Return [X, Y] of the center of cell containing provided text 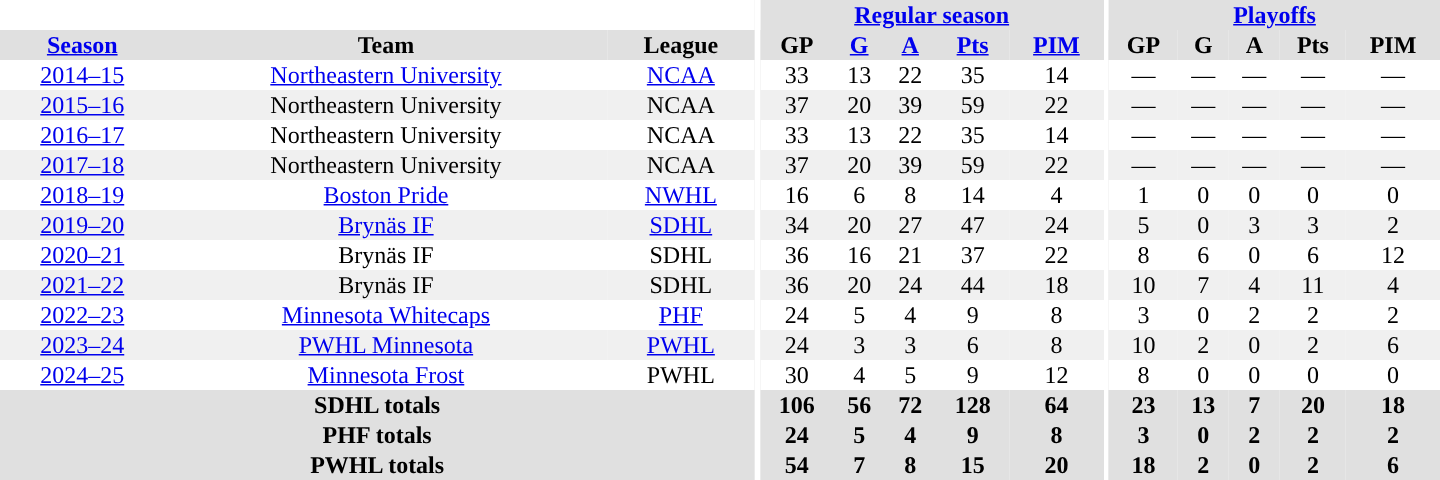
Boston Pride [386, 195]
PWHL Minnesota [386, 345]
2024–25 [82, 375]
PHF totals [377, 435]
15 [973, 465]
Minnesota Whitecaps [386, 315]
11 [1313, 285]
2017–18 [82, 165]
2019–20 [82, 225]
106 [797, 405]
27 [910, 225]
2018–19 [82, 195]
2022–23 [82, 315]
2020–21 [82, 255]
2015–16 [82, 105]
PHF [680, 315]
34 [797, 225]
Season [82, 45]
23 [1144, 405]
Regular season [932, 15]
NWHL [680, 195]
2016–17 [82, 135]
Playoffs [1274, 15]
Team [386, 45]
128 [973, 405]
47 [973, 225]
Minnesota Frost [386, 375]
56 [860, 405]
54 [797, 465]
2021–22 [82, 285]
League [680, 45]
SDHL totals [377, 405]
44 [973, 285]
1 [1144, 195]
21 [910, 255]
2014–15 [82, 75]
30 [797, 375]
PWHL totals [377, 465]
64 [1057, 405]
2023–24 [82, 345]
72 [910, 405]
